Scan for the cell matching the given text and deliver its [x, y] coordinate at center. 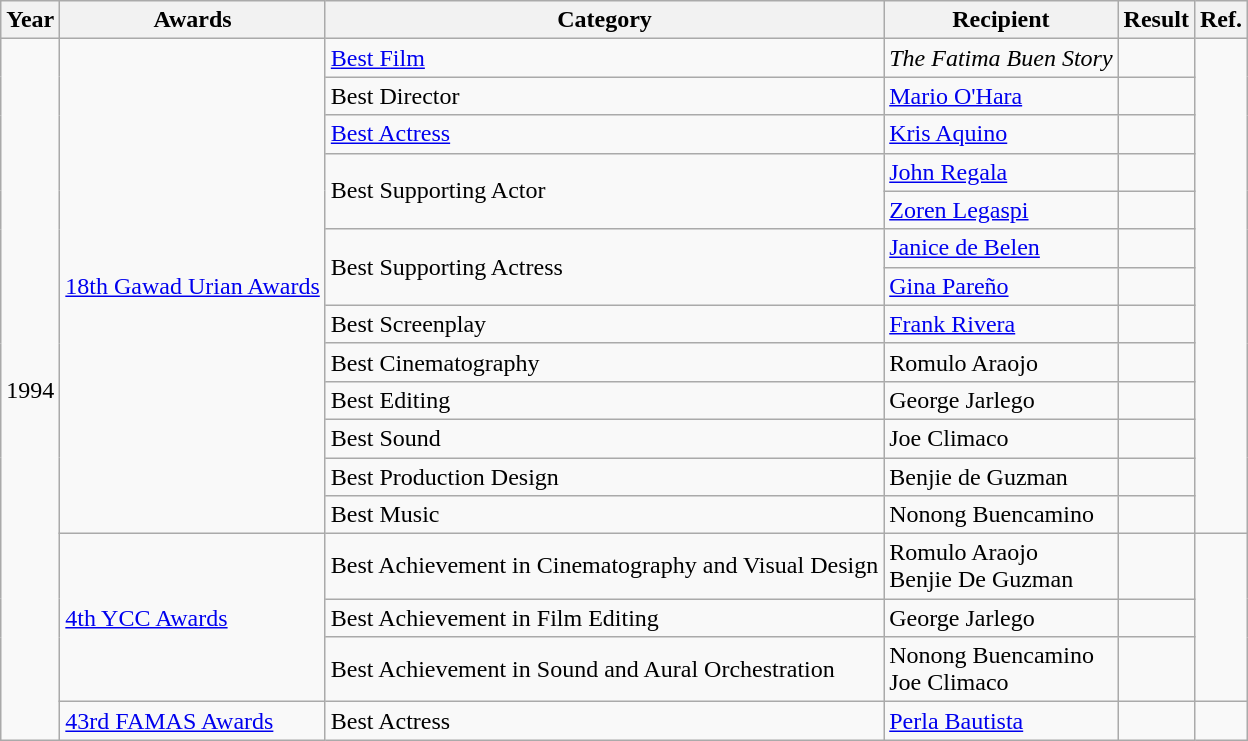
The Fatima Buen Story [1001, 58]
Janice de Belen [1001, 248]
Nonong Buencamino [1001, 515]
Category [604, 20]
Romulo Araojo [1001, 362]
Best Achievement in Cinematography and Visual Design [604, 566]
Mario O'Hara [1001, 96]
Perla Bautista [1001, 721]
Joe Climaco [1001, 438]
Best Editing [604, 400]
Best Production Design [604, 477]
Awards [192, 20]
Romulo AraojoBenjie De Guzman [1001, 566]
Best Supporting Actress [604, 267]
Kris Aquino [1001, 134]
Gina Pareño [1001, 286]
Best Film [604, 58]
43rd FAMAS Awards [192, 721]
Benjie de Guzman [1001, 477]
Ref. [1220, 20]
Recipient [1001, 20]
Year [30, 20]
Best Cinematography [604, 362]
Nonong BuencaminoJoe Climaco [1001, 670]
1994 [30, 390]
Best Supporting Actor [604, 191]
Best Achievement in Sound and Aural Orchestration [604, 670]
4th YCC Awards [192, 618]
Best Screenplay [604, 324]
Zoren Legaspi [1001, 210]
Best Director [604, 96]
Frank Rivera [1001, 324]
Best Sound [604, 438]
John Regala [1001, 172]
Best Music [604, 515]
18th Gawad Urian Awards [192, 286]
Best Achievement in Film Editing [604, 618]
Result [1156, 20]
